Provide the (X, Y) coordinate of the cell's center where the given text is located.  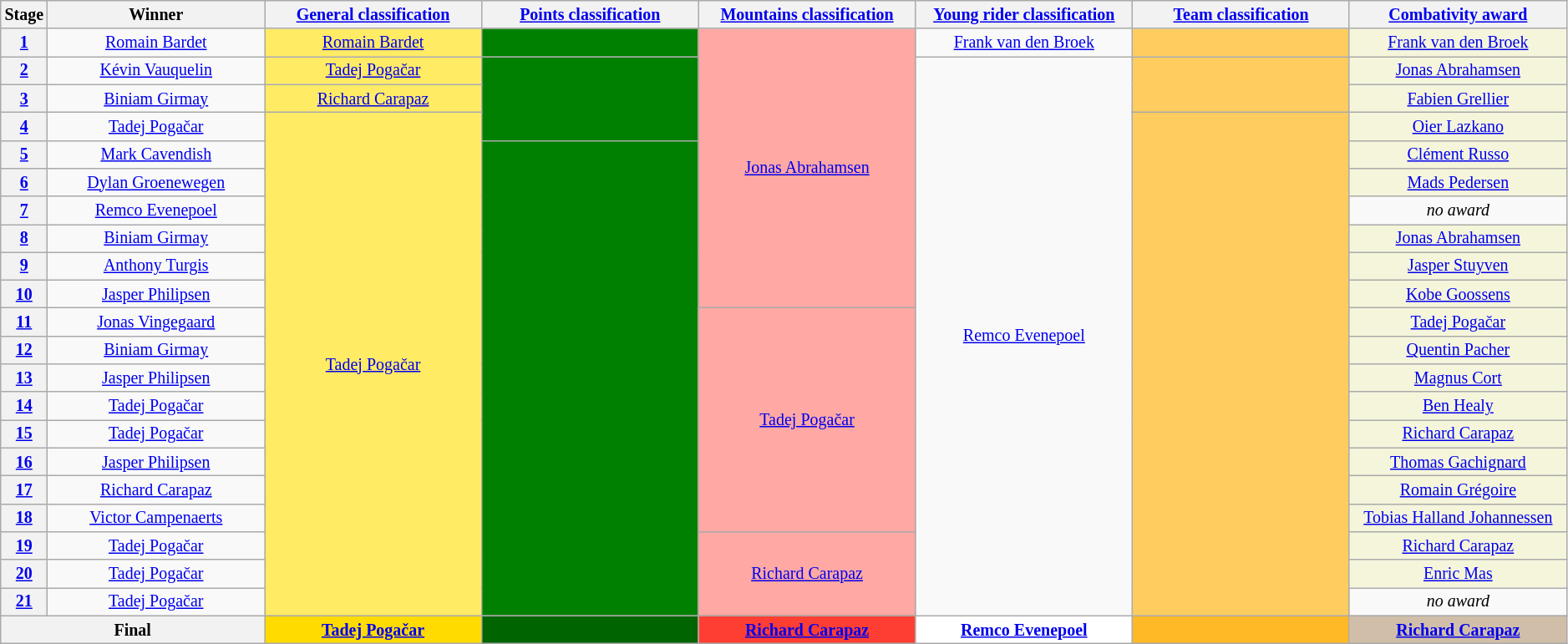
General classification (373, 15)
Stage (24, 15)
Enric Mas (1458, 573)
Winner (156, 15)
12 (24, 351)
3 (24, 99)
Romain Grégoire (1458, 489)
2 (24, 70)
Team classification (1241, 15)
Points classification (590, 15)
6 (24, 182)
Mads Pedersen (1458, 182)
10 (24, 294)
21 (24, 601)
Kévin Vauquelin (156, 70)
13 (24, 378)
Ben Healy (1458, 406)
20 (24, 573)
9 (24, 266)
Dylan Groenewegen (156, 182)
14 (24, 406)
Oier Lazkano (1458, 127)
4 (24, 127)
7 (24, 210)
Victor Campenaerts (156, 518)
Anthony Turgis (156, 266)
17 (24, 489)
1 (24, 43)
8 (24, 239)
Tobias Halland Johannessen (1458, 518)
Young rider classification (1024, 15)
Mark Cavendish (156, 154)
Quentin Pacher (1458, 351)
19 (24, 546)
Fabien Grellier (1458, 99)
Combativity award (1458, 15)
18 (24, 518)
Jonas Vingegaard (156, 322)
15 (24, 434)
Kobe Goossens (1458, 294)
Thomas Gachignard (1458, 463)
16 (24, 463)
5 (24, 154)
11 (24, 322)
Jasper Stuyven (1458, 266)
Mountains classification (807, 15)
Magnus Cort (1458, 378)
Final (133, 630)
Clément Russo (1458, 154)
